Output the [x, y] coordinate of the center of the cell containing the given text.  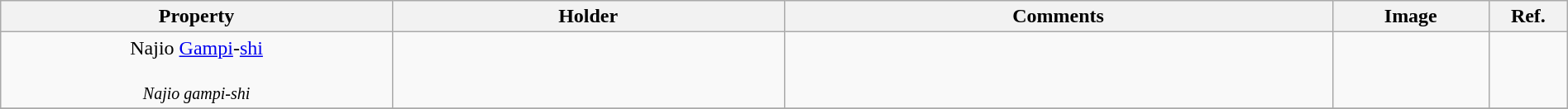
Property [197, 17]
Image [1411, 17]
Ref. [1528, 17]
Comments [1059, 17]
Holder [588, 17]
Najio Gampi-shiNajio gampi-shi [197, 70]
